Output the (X, Y) coordinate of the center of the cell containing the given text.  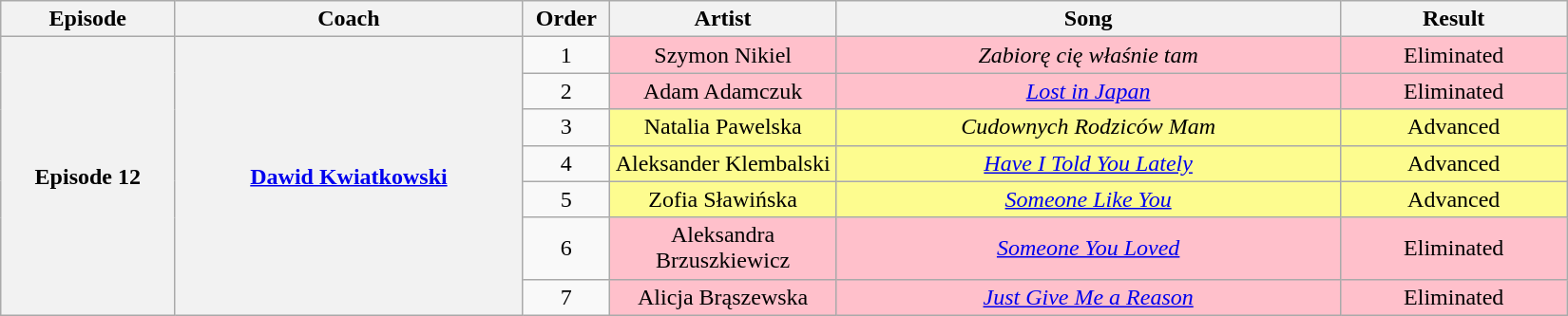
1 (566, 55)
Zabiorę cię właśnie tam (1089, 55)
Order (566, 19)
Cudownych Rodziców Mam (1089, 127)
Have I Told You Lately (1089, 163)
Aleksander Klembalski (723, 163)
2 (566, 91)
Just Give Me a Reason (1089, 297)
6 (566, 249)
Zofia Sławińska (723, 199)
Szymon Nikiel (723, 55)
Natalia Pawelska (723, 127)
Episode (87, 19)
Result (1454, 19)
Adam Adamczuk (723, 91)
Lost in Japan (1089, 91)
Coach (349, 19)
Dawid Kwiatkowski (349, 177)
7 (566, 297)
Artist (723, 19)
5 (566, 199)
Someone Like You (1089, 199)
Episode 12 (87, 177)
Aleksandra Brzuszkiewicz (723, 249)
Song (1089, 19)
Alicja Brąszewska (723, 297)
3 (566, 127)
4 (566, 163)
Someone You Loved (1089, 249)
